Extract the [X, Y] coordinate from the center of the cell holding the provided text.  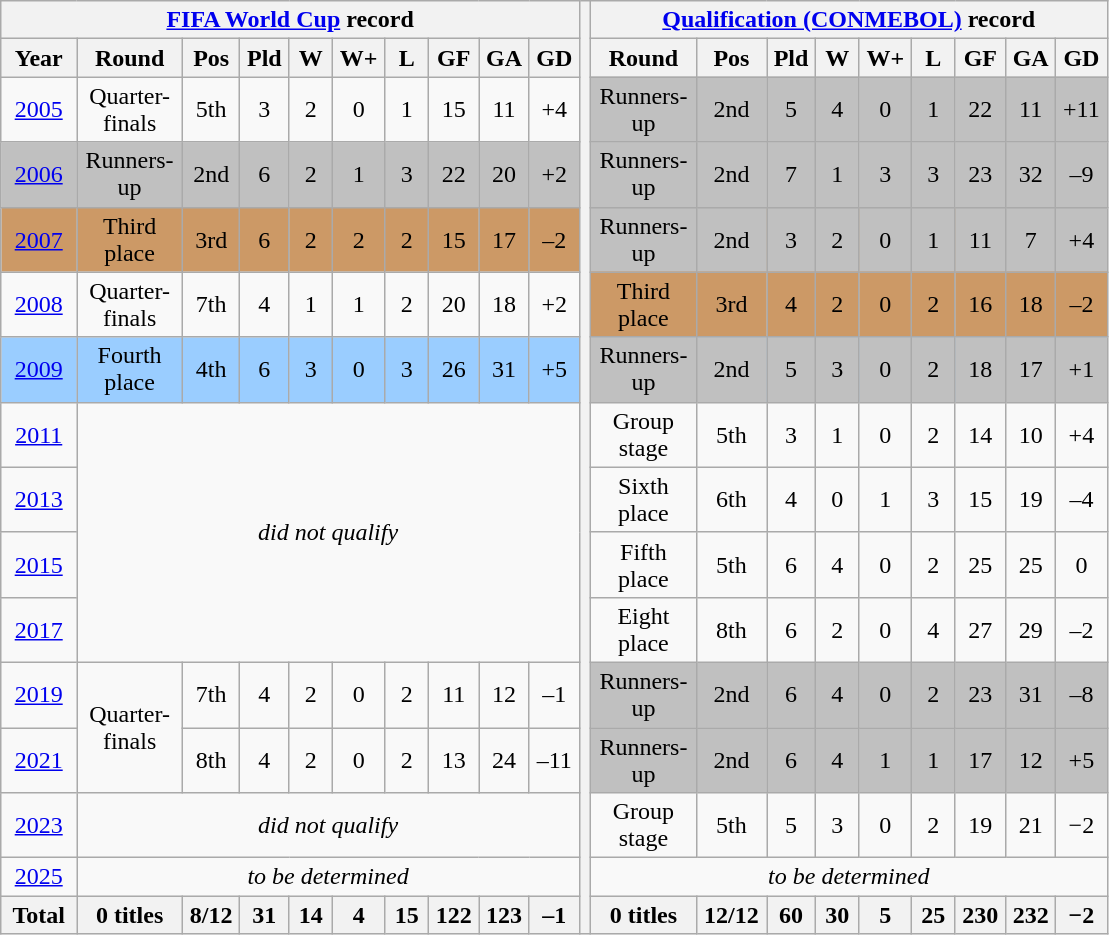
+1 [1082, 370]
27 [980, 630]
10 [1031, 434]
122 [454, 915]
12/12 [731, 915]
2023 [39, 826]
Fifth place [643, 564]
+11 [1082, 110]
–8 [1082, 694]
–9 [1082, 174]
2019 [39, 694]
32 [1031, 174]
29 [1031, 630]
Year [39, 58]
–11 [554, 760]
Total [39, 915]
24 [504, 760]
6th [731, 500]
2013 [39, 500]
2008 [39, 304]
2007 [39, 240]
2009 [39, 370]
60 [792, 915]
2011 [39, 434]
8/12 [210, 915]
16 [980, 304]
4th [210, 370]
13 [454, 760]
2006 [39, 174]
2021 [39, 760]
Eight place [643, 630]
2015 [39, 564]
2017 [39, 630]
21 [1031, 826]
Qualification (CONMEBOL) record [848, 20]
2025 [39, 877]
–4 [1082, 500]
Fourth place [130, 370]
230 [980, 915]
30 [837, 915]
26 [454, 370]
Sixth place [643, 500]
FIFA World Cup record [290, 20]
123 [504, 915]
232 [1031, 915]
2005 [39, 110]
